Extract the (X, Y) coordinate from the center of the cell holding the provided text.  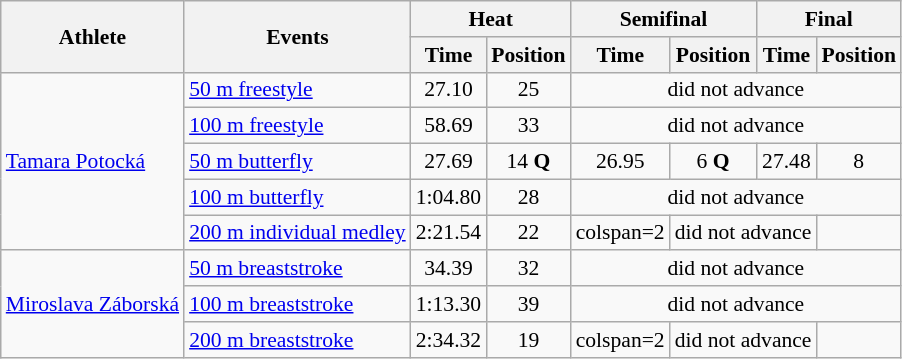
2:21.54 (448, 233)
Athlete (92, 36)
32 (528, 269)
Events (298, 36)
14 Q (528, 162)
100 m butterfly (298, 197)
Final (828, 19)
1:13.30 (448, 304)
8 (859, 162)
25 (528, 90)
27.69 (448, 162)
100 m freestyle (298, 126)
27.10 (448, 90)
Heat (491, 19)
Tamara Potocká (92, 161)
39 (528, 304)
Semifinal (664, 19)
58.69 (448, 126)
1:04.80 (448, 197)
34.39 (448, 269)
22 (528, 233)
26.95 (620, 162)
19 (528, 340)
50 m freestyle (298, 90)
2:34.32 (448, 340)
200 m breaststroke (298, 340)
6 Q (714, 162)
28 (528, 197)
33 (528, 126)
200 m individual medley (298, 233)
27.48 (786, 162)
50 m breaststroke (298, 269)
Miroslava Záborská (92, 304)
100 m breaststroke (298, 304)
50 m butterfly (298, 162)
